Capture the cell that displays the provided text and extract its [x, y] central coordinate. 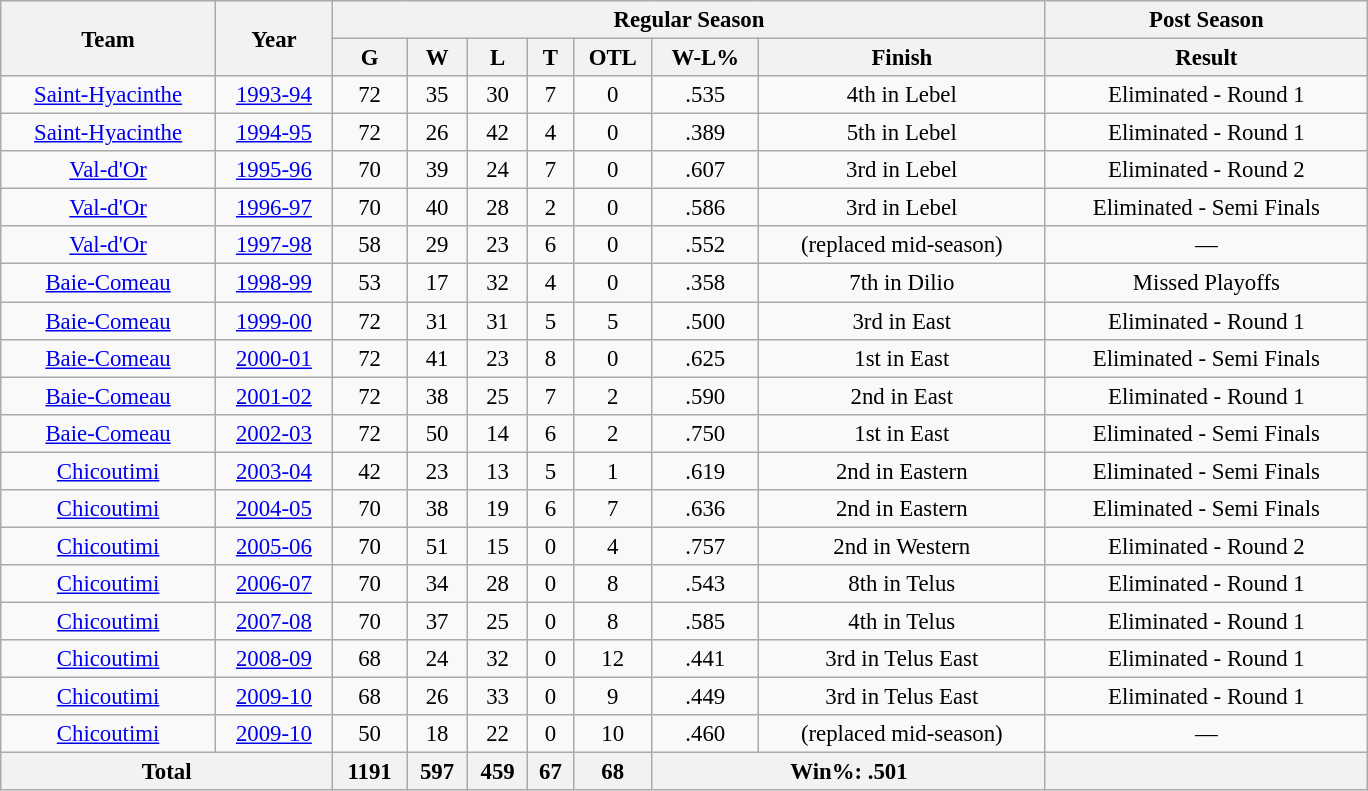
2008-09 [274, 659]
58 [369, 245]
4th in Lebel [902, 95]
19 [498, 509]
67 [550, 772]
T [550, 58]
Win%: .501 [848, 772]
2nd in Western [902, 546]
10 [612, 734]
4th in Telus [902, 621]
1994-95 [274, 133]
597 [438, 772]
.625 [705, 358]
.358 [705, 283]
2000-01 [274, 358]
1993-94 [274, 95]
.535 [705, 95]
.460 [705, 734]
39 [438, 170]
2001-02 [274, 396]
Missed Playoffs [1206, 283]
29 [438, 245]
.441 [705, 659]
2006-07 [274, 584]
1997-98 [274, 245]
.607 [705, 170]
.619 [705, 471]
L [498, 58]
12 [612, 659]
2nd in East [902, 396]
17 [438, 283]
.757 [705, 546]
1996-97 [274, 208]
W [438, 58]
.449 [705, 697]
.590 [705, 396]
22 [498, 734]
.636 [705, 509]
1995-96 [274, 170]
51 [438, 546]
2003-04 [274, 471]
Result [1206, 58]
2007-08 [274, 621]
15 [498, 546]
1998-99 [274, 283]
35 [438, 95]
.750 [705, 433]
37 [438, 621]
13 [498, 471]
.389 [705, 133]
53 [369, 283]
Regular Season [688, 20]
8th in Telus [902, 584]
459 [498, 772]
33 [498, 697]
.543 [705, 584]
Team [108, 38]
18 [438, 734]
2002-03 [274, 433]
34 [438, 584]
1999-00 [274, 321]
.585 [705, 621]
Year [274, 38]
G [369, 58]
2004-05 [274, 509]
5th in Lebel [902, 133]
1 [612, 471]
41 [438, 358]
40 [438, 208]
3rd in East [902, 321]
W-L% [705, 58]
Post Season [1206, 20]
Finish [902, 58]
30 [498, 95]
7th in Dilio [902, 283]
.500 [705, 321]
2005-06 [274, 546]
1191 [369, 772]
14 [498, 433]
.552 [705, 245]
.586 [705, 208]
9 [612, 697]
Total [167, 772]
OTL [612, 58]
